Return the [X, Y] coordinate for the center point of the cell that contains the specified text.  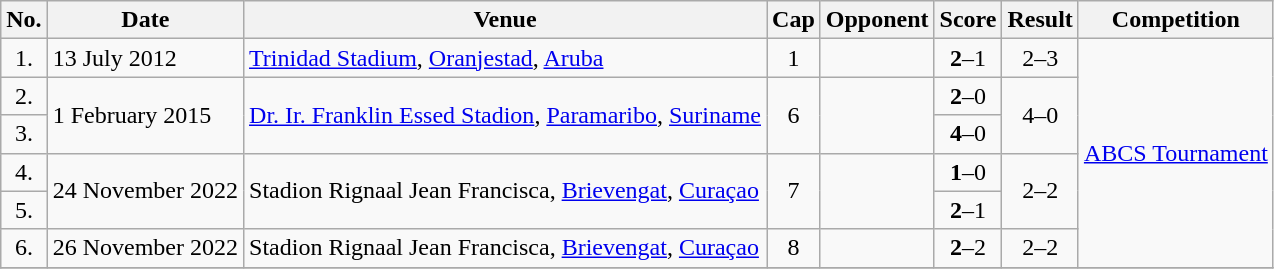
1. [24, 58]
6 [794, 115]
Date [145, 20]
Trinidad Stadium, Oranjestad, Aruba [506, 58]
26 November 2022 [145, 248]
4. [24, 172]
Venue [506, 20]
Score [968, 20]
6. [24, 248]
5. [24, 210]
13 July 2012 [145, 58]
No. [24, 20]
8 [794, 248]
Dr. Ir. Franklin Essed Stadion, Paramaribo, Suriname [506, 115]
2–0 [968, 96]
Competition [1176, 20]
2. [24, 96]
1 February 2015 [145, 115]
2–3 [1040, 58]
ABCS Tournament [1176, 153]
1–0 [968, 172]
24 November 2022 [145, 191]
Opponent [877, 20]
Cap [794, 20]
Result [1040, 20]
7 [794, 191]
1 [794, 58]
3. [24, 134]
